Extract the [x, y] coordinate from the center of the cell holding the provided text.  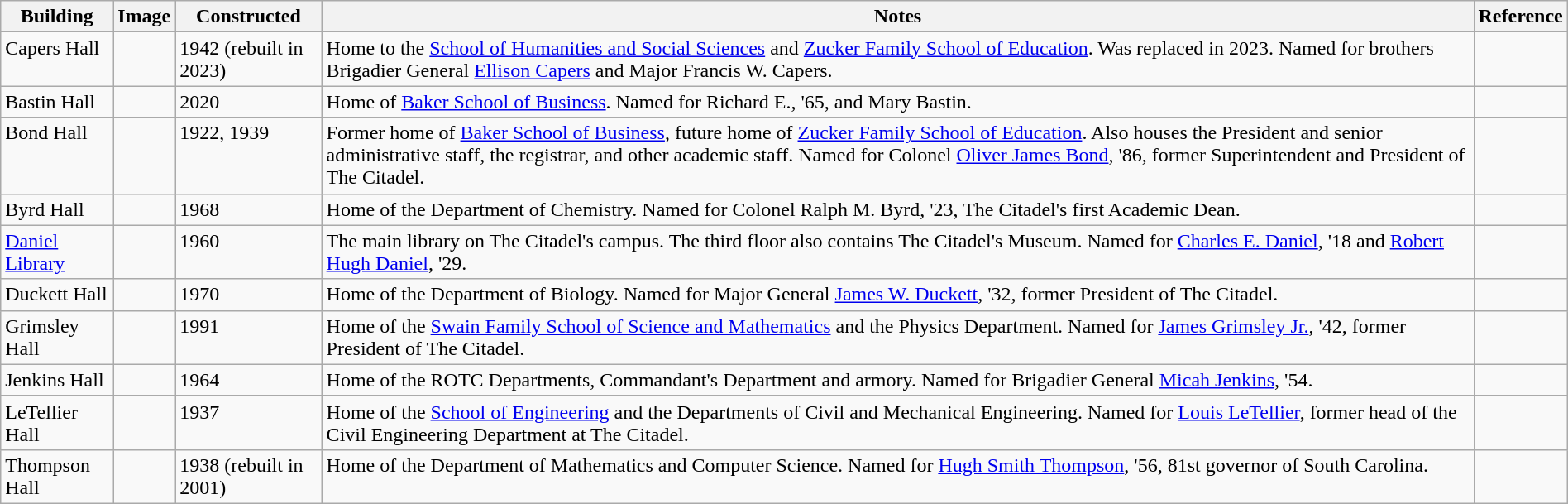
Bastin Hall [57, 102]
1922, 1939 [248, 156]
1970 [248, 295]
1964 [248, 380]
1960 [248, 252]
1991 [248, 338]
Home of the Department of Biology. Named for Major General James W. Duckett, '32, former President of The Citadel. [898, 295]
Capers Hall [57, 60]
Home of the Department of Mathematics and Computer Science. Named for Hugh Smith Thompson, '56, 81st governor of South Carolina. [898, 477]
Home of Baker School of Business. Named for Richard E., '65, and Mary Bastin. [898, 102]
Building [57, 17]
Home of the Department of Chemistry. Named for Colonel Ralph M. Byrd, '23, The Citadel's first Academic Dean. [898, 209]
LeTellier Hall [57, 422]
Home of the ROTC Departments, Commandant's Department and armory. Named for Brigadier General Micah Jenkins, '54. [898, 380]
1938 (rebuilt in 2001) [248, 477]
Jenkins Hall [57, 380]
Byrd Hall [57, 209]
Thompson Hall [57, 477]
Constructed [248, 17]
Grimsley Hall [57, 338]
Duckett Hall [57, 295]
Bond Hall [57, 156]
2020 [248, 102]
Daniel Library [57, 252]
1942 (rebuilt in 2023) [248, 60]
Image [144, 17]
Notes [898, 17]
1968 [248, 209]
1937 [248, 422]
Reference [1520, 17]
